Detect which cell encompasses the target text, then output its [x, y] center coordinate. 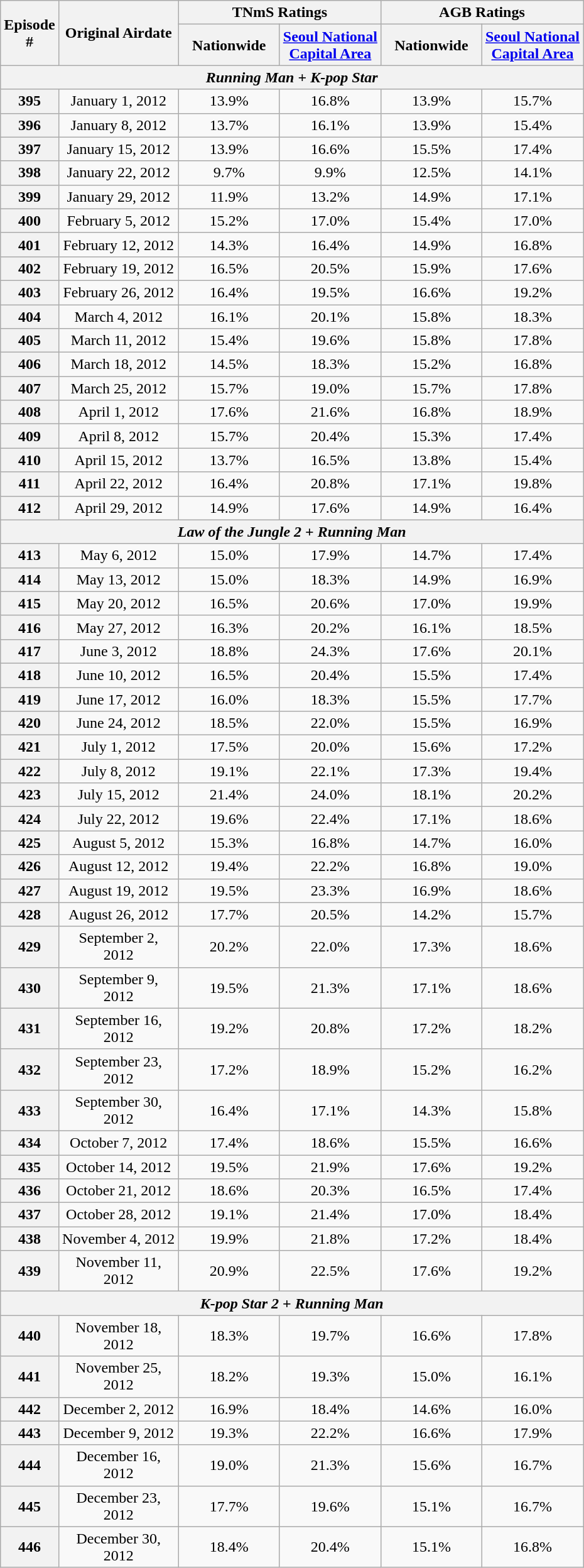
434 [30, 1143]
441 [30, 1376]
February 26, 2012 [118, 292]
December 30, 2012 [118, 1547]
November 18, 2012 [118, 1336]
422 [30, 771]
20.0% [330, 747]
18.8% [229, 651]
Episode # [30, 33]
April 22, 2012 [118, 484]
409 [30, 436]
415 [30, 603]
December 2, 2012 [118, 1409]
400 [30, 221]
424 [30, 819]
September 30, 2012 [118, 1110]
445 [30, 1506]
426 [30, 867]
436 [30, 1191]
408 [30, 412]
22.1% [330, 771]
446 [30, 1547]
October 14, 2012 [118, 1167]
439 [30, 1271]
399 [30, 197]
435 [30, 1167]
K-pop Star 2 + Running Man [292, 1303]
397 [30, 149]
9.9% [330, 173]
22.4% [330, 819]
425 [30, 843]
22.5% [330, 1271]
429 [30, 946]
November 11, 2012 [118, 1271]
November 25, 2012 [118, 1376]
June 3, 2012 [118, 651]
July 1, 2012 [118, 747]
May 20, 2012 [118, 603]
414 [30, 579]
December 9, 2012 [118, 1433]
15.9% [431, 268]
March 25, 2012 [118, 388]
430 [30, 988]
16.3% [229, 627]
20.6% [330, 603]
April 8, 2012 [118, 436]
9.7% [229, 173]
410 [30, 460]
403 [30, 292]
May 13, 2012 [118, 579]
437 [30, 1215]
December 23, 2012 [118, 1506]
September 9, 2012 [118, 988]
411 [30, 484]
13.8% [431, 460]
404 [30, 316]
August 12, 2012 [118, 867]
398 [30, 173]
428 [30, 914]
January 15, 2012 [118, 149]
13.2% [330, 197]
432 [30, 1070]
396 [30, 125]
438 [30, 1239]
14.5% [229, 365]
August 5, 2012 [118, 843]
January 1, 2012 [118, 101]
November 4, 2012 [118, 1239]
19.8% [533, 484]
427 [30, 891]
July 22, 2012 [118, 819]
August 26, 2012 [118, 914]
14.1% [533, 173]
21.9% [330, 1167]
443 [30, 1433]
AGB Ratings [482, 13]
March 4, 2012 [118, 316]
March 11, 2012 [118, 341]
June 10, 2012 [118, 675]
413 [30, 556]
406 [30, 365]
December 16, 2012 [118, 1466]
401 [30, 244]
Law of the Jungle 2 + Running Man [292, 532]
September 23, 2012 [118, 1070]
April 29, 2012 [118, 508]
12.5% [431, 173]
Running Man + K-pop Star [292, 77]
February 5, 2012 [118, 221]
440 [30, 1336]
June 24, 2012 [118, 723]
20.9% [229, 1271]
August 19, 2012 [118, 891]
24.0% [330, 795]
April 1, 2012 [118, 412]
February 19, 2012 [118, 268]
TNmS Ratings [279, 13]
24.3% [330, 651]
407 [30, 388]
431 [30, 1028]
23.3% [330, 891]
17.5% [229, 747]
412 [30, 508]
21.8% [330, 1239]
442 [30, 1409]
433 [30, 1110]
January 8, 2012 [118, 125]
September 16, 2012 [118, 1028]
January 22, 2012 [118, 173]
May 6, 2012 [118, 556]
19.7% [330, 1336]
October 21, 2012 [118, 1191]
October 7, 2012 [118, 1143]
January 29, 2012 [118, 197]
402 [30, 268]
July 8, 2012 [118, 771]
14.6% [431, 1409]
11.9% [229, 197]
421 [30, 747]
February 12, 2012 [118, 244]
405 [30, 341]
444 [30, 1466]
14.2% [431, 914]
Original Airdate [118, 33]
423 [30, 795]
July 15, 2012 [118, 795]
20.3% [330, 1191]
419 [30, 699]
417 [30, 651]
September 2, 2012 [118, 946]
May 27, 2012 [118, 627]
June 17, 2012 [118, 699]
October 28, 2012 [118, 1215]
420 [30, 723]
418 [30, 675]
March 18, 2012 [118, 365]
21.6% [330, 412]
416 [30, 627]
395 [30, 101]
18.1% [431, 795]
16.2% [533, 1070]
April 15, 2012 [118, 460]
